Determine the [x, y] coordinate at the center of the cell enclosing the given text.  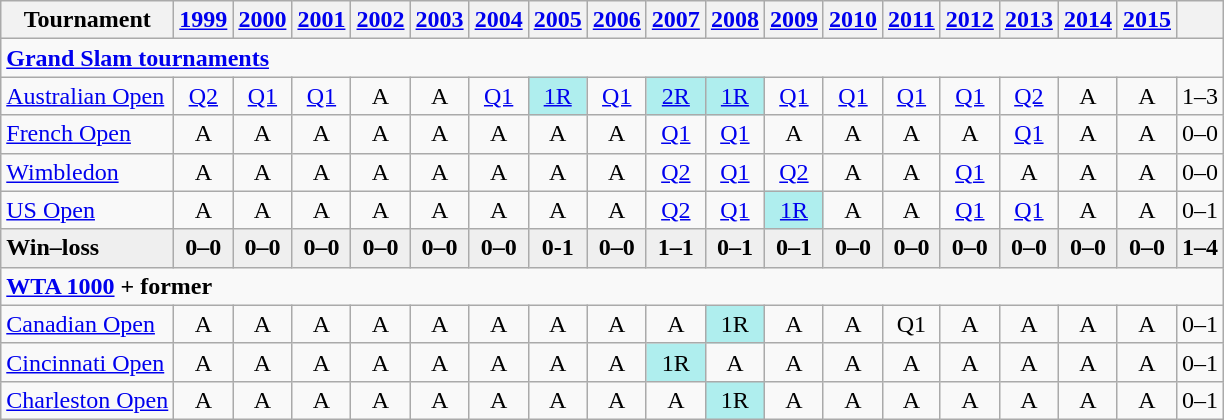
2015 [1146, 20]
1–4 [1200, 248]
Grand Slam tournaments [612, 58]
2011 [912, 20]
2005 [558, 20]
2R [676, 96]
2009 [794, 20]
2012 [970, 20]
2002 [380, 20]
Cincinnati Open [88, 362]
2013 [1028, 20]
2004 [498, 20]
Tournament [88, 20]
2008 [734, 20]
1–1 [676, 248]
Canadian Open [88, 324]
2001 [322, 20]
2010 [852, 20]
2014 [1088, 20]
2007 [676, 20]
1999 [204, 20]
2006 [616, 20]
Charleston Open [88, 400]
2000 [262, 20]
Win–loss [88, 248]
WTA 1000 + former [612, 286]
0-1 [558, 248]
Wimbledon [88, 172]
US Open [88, 210]
French Open [88, 134]
1–3 [1200, 96]
Australian Open [88, 96]
2003 [440, 20]
